Return [X, Y] of the center of cell containing provided text 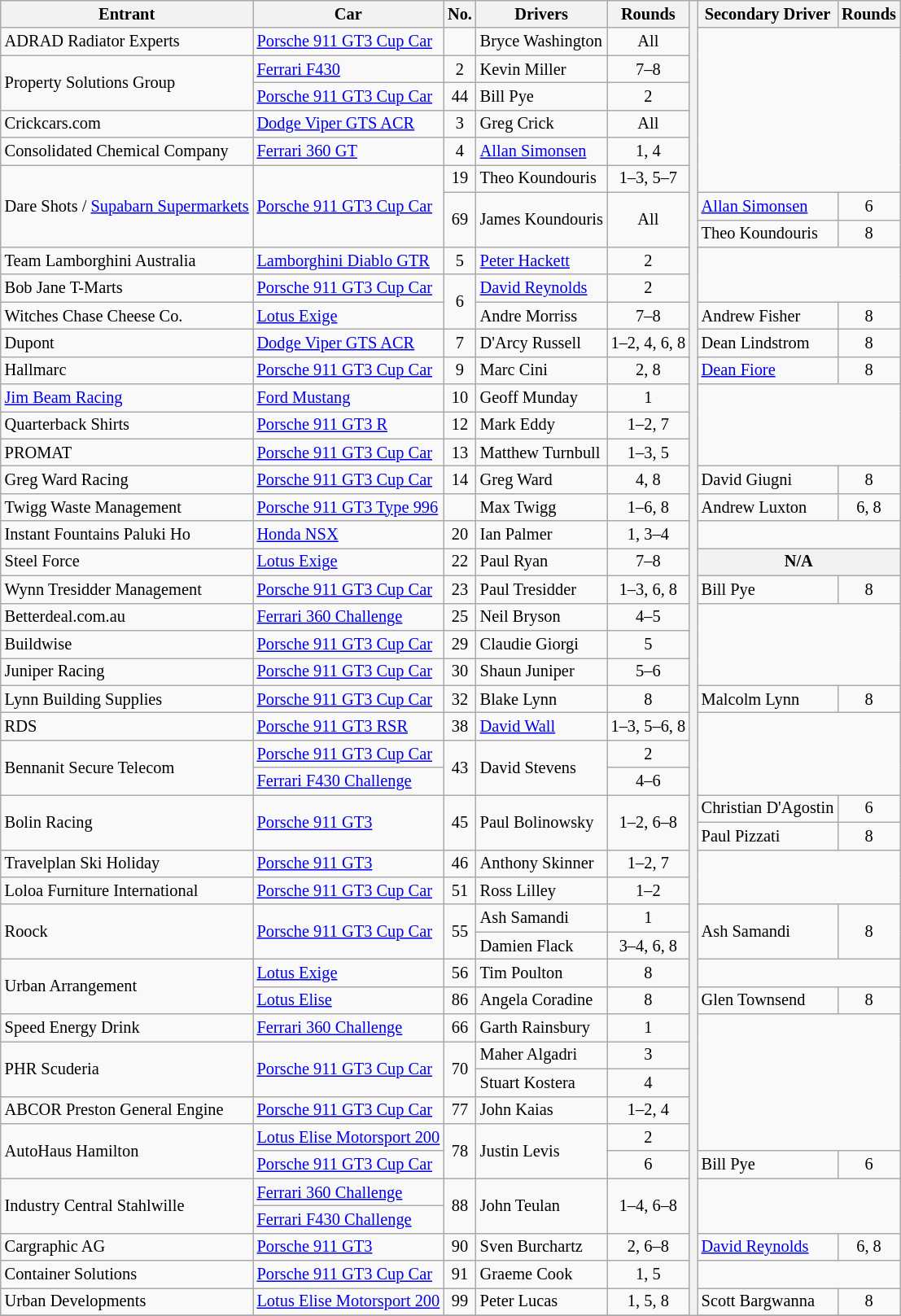
PROMAT [127, 453]
Paul Bolinowsky [542, 822]
7 [460, 343]
Marc Cini [542, 370]
Scott Bargwanna [768, 1301]
99 [460, 1301]
Travelplan Ski Holiday [127, 863]
Team Lamborghini Australia [127, 260]
3–4, 6, 8 [648, 946]
Tim Poulton [542, 973]
1–2 [648, 890]
90 [460, 1247]
Christian D'Agostin [768, 808]
No. [460, 14]
Bolin Racing [127, 822]
13 [460, 453]
29 [460, 644]
1–6, 8 [648, 507]
91 [460, 1274]
69 [460, 220]
Jim Beam Racing [127, 398]
Wynn Tresidder Management [127, 589]
Dupont [127, 343]
20 [460, 535]
AutoHaus Hamilton [127, 1151]
David Wall [542, 726]
Cargraphic AG [127, 1247]
Paul Pizzati [768, 836]
32 [460, 699]
Peter Lucas [542, 1301]
Porsche 911 GT3 RSR [348, 726]
Geoff Munday [542, 398]
PHR Scuderia [127, 1068]
Bennanit Secure Telecom [127, 767]
D'Arcy Russell [542, 343]
Ferrari F430 [348, 69]
David Giugni [768, 479]
1, 3–4 [648, 535]
Bob Jane T-Marts [127, 288]
Lotus Elise [348, 1000]
22 [460, 562]
Kevin Miller [542, 69]
77 [460, 1110]
1–3, 5 [648, 453]
James Koundouris [542, 220]
Bryce Washington [542, 42]
John Teulan [542, 1206]
30 [460, 671]
Twigg Waste Management [127, 507]
Urban Arrangement [127, 986]
1–3, 5–7 [648, 178]
Steel Force [127, 562]
4–5 [648, 617]
Greg Ward [542, 479]
88 [460, 1206]
Juniper Racing [127, 671]
Dean Fiore [768, 370]
56 [460, 973]
Matthew Turnbull [542, 453]
Property Solutions Group [127, 83]
25 [460, 617]
46 [460, 863]
RDS [127, 726]
1, 5 [648, 1274]
Urban Developments [127, 1301]
Industry Central Stahlwille [127, 1206]
4–6 [648, 781]
1–2, 4, 6, 8 [648, 343]
23 [460, 589]
1–2, 6–8 [648, 822]
1–4, 6–8 [648, 1206]
John Kaias [542, 1110]
Instant Fountains Paluki Ho [127, 535]
1, 4 [648, 151]
1–2, 4 [648, 1110]
Greg Ward Racing [127, 479]
14 [460, 479]
Crickcars.com [127, 124]
1–3, 5–6, 8 [648, 726]
David Stevens [542, 767]
86 [460, 1000]
2, 8 [648, 370]
19 [460, 178]
Loloa Furniture International [127, 890]
Maher Algadri [542, 1055]
Paul Ryan [542, 562]
Buildwise [127, 644]
Container Solutions [127, 1274]
Glen Townsend [768, 1000]
Lynn Building Supplies [127, 699]
Dare Shots / Supabarn Supermarkets [127, 205]
Neil Bryson [542, 617]
Ferrari 360 GT [348, 151]
Quarterback Shirts [127, 425]
Honda NSX [348, 535]
10 [460, 398]
Ross Lilley [542, 890]
N/A [799, 562]
Max Twigg [542, 507]
ADRAD Radiator Experts [127, 42]
51 [460, 890]
Betterdeal.com.au [127, 617]
Angela Coradine [542, 1000]
4, 8 [648, 479]
Graeme Cook [542, 1274]
45 [460, 822]
Damien Flack [542, 946]
Ford Mustang [348, 398]
Justin Levis [542, 1151]
Ian Palmer [542, 535]
Andre Morriss [542, 316]
Andrew Luxton [768, 507]
Mark Eddy [542, 425]
44 [460, 96]
Sven Burchartz [542, 1247]
Entrant [127, 14]
55 [460, 931]
12 [460, 425]
5–6 [648, 671]
9 [460, 370]
38 [460, 726]
Porsche 911 GT3 R [348, 425]
Andrew Fisher [768, 316]
Shaun Juniper [542, 671]
Lamborghini Diablo GTR [348, 260]
66 [460, 1028]
Speed Energy Drink [127, 1028]
Hallmarc [127, 370]
Garth Rainsbury [542, 1028]
1–3, 6, 8 [648, 589]
Anthony Skinner [542, 863]
Secondary Driver [768, 14]
Malcolm Lynn [768, 699]
Porsche 911 GT3 Type 996 [348, 507]
Dean Lindstrom [768, 343]
43 [460, 767]
Car [348, 14]
70 [460, 1068]
1, 5, 8 [648, 1301]
Drivers [542, 14]
Peter Hackett [542, 260]
78 [460, 1151]
Consolidated Chemical Company [127, 151]
Stuart Kostera [542, 1082]
Paul Tresidder [542, 589]
Roock [127, 931]
Greg Crick [542, 124]
ABCOR Preston General Engine [127, 1110]
Blake Lynn [542, 699]
2, 6–8 [648, 1247]
Witches Chase Cheese Co. [127, 316]
Claudie Giorgi [542, 644]
